Identify which cell holds the provided text, then report its (x, y) central coordinate. 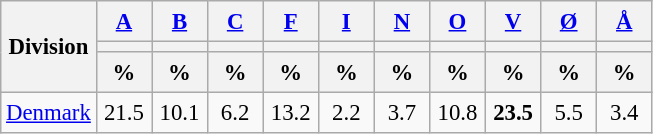
F (291, 22)
A (124, 22)
Denmark (48, 114)
N (402, 22)
3.4 (624, 114)
13.2 (291, 114)
10.8 (458, 114)
23.5 (513, 114)
V (513, 22)
Ø (569, 22)
C (235, 22)
3.7 (402, 114)
Division (48, 47)
B (180, 22)
10.1 (180, 114)
6.2 (235, 114)
21.5 (124, 114)
Å (624, 22)
5.5 (569, 114)
2.2 (346, 114)
O (458, 22)
I (346, 22)
